Return [x, y] of the center of cell containing provided text 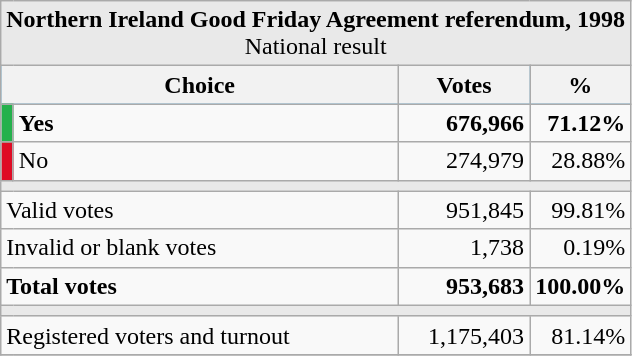
71.12% [580, 123]
81.14% [580, 335]
274,979 [464, 161]
953,683 [464, 286]
100.00% [580, 286]
Votes [464, 85]
951,845 [464, 210]
0.19% [580, 248]
No [206, 161]
% [580, 85]
Choice [200, 85]
Total votes [200, 286]
1,175,403 [464, 335]
Yes [206, 123]
28.88% [580, 161]
Valid votes [200, 210]
Registered voters and turnout [200, 335]
Northern Ireland Good Friday Agreement referendum, 1998 National result [316, 34]
1,738 [464, 248]
676,966 [464, 123]
Invalid or blank votes [200, 248]
99.81% [580, 210]
